Pinpoint the cell where the given text exists, returning its [x, y] midpoint coordinate. 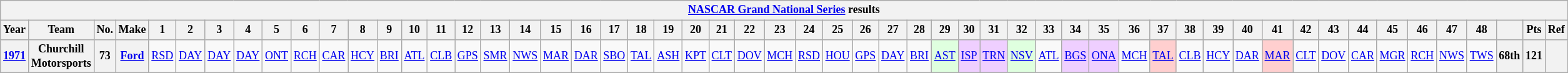
Make [132, 30]
1971 [15, 56]
33 [1049, 30]
43 [1334, 30]
Ford [132, 56]
26 [866, 30]
MGR [1392, 56]
40 [1247, 30]
48 [1481, 30]
7 [334, 30]
TWS [1481, 56]
AST [945, 56]
SMR [495, 56]
35 [1104, 30]
34 [1076, 30]
45 [1392, 30]
6 [305, 30]
37 [1163, 30]
23 [780, 30]
BGS [1076, 56]
16 [586, 30]
13 [495, 30]
46 [1422, 30]
ISP [969, 56]
25 [837, 30]
36 [1134, 30]
121 [1534, 56]
ASH [669, 56]
14 [525, 30]
32 [1021, 30]
24 [809, 30]
21 [721, 30]
41 [1277, 30]
KPT [696, 56]
8 [362, 30]
44 [1363, 30]
38 [1190, 30]
Year [15, 30]
20 [696, 30]
29 [945, 30]
68th [1510, 56]
5 [277, 30]
42 [1306, 30]
39 [1219, 30]
11 [441, 30]
22 [749, 30]
ONA [1104, 56]
TRN [994, 56]
ONT [277, 56]
19 [669, 30]
12 [468, 30]
18 [641, 30]
Churchill Motorsports [61, 56]
NSV [1021, 56]
47 [1452, 30]
73 [105, 56]
28 [920, 30]
Team [61, 30]
27 [893, 30]
HOU [837, 56]
2 [191, 30]
1 [162, 30]
30 [969, 30]
Pts [1534, 30]
NASCAR Grand National Series results [784, 10]
31 [994, 30]
No. [105, 30]
10 [414, 30]
9 [389, 30]
17 [614, 30]
Ref [1556, 30]
SBO [614, 56]
15 [556, 30]
4 [248, 30]
3 [219, 30]
